From the cell containing the given text, extract its center point as [X, Y] coordinate. 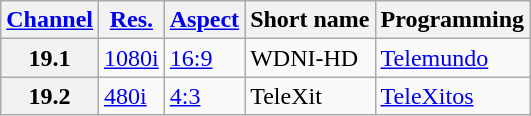
Telemundo [452, 58]
480i [132, 96]
1080i [132, 58]
19.2 [50, 96]
16:9 [204, 58]
19.1 [50, 58]
Programming [452, 20]
Short name [310, 20]
TeleXitos [452, 96]
Aspect [204, 20]
Channel [50, 20]
Res. [132, 20]
4:3 [204, 96]
TeleXit [310, 96]
WDNI-HD [310, 58]
